Return (X, Y) of the center of cell containing provided text 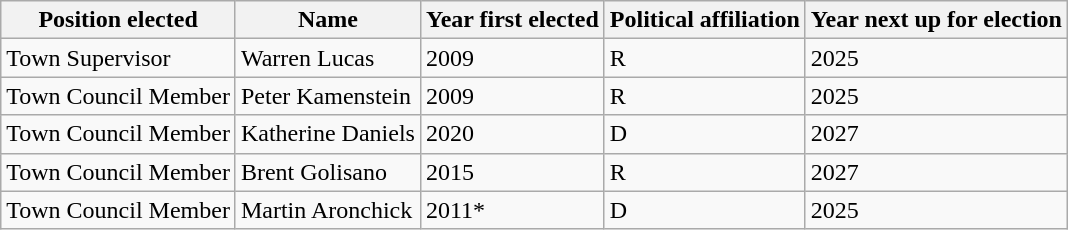
Political affiliation (704, 20)
2011* (512, 210)
Year first elected (512, 20)
2015 (512, 172)
Position elected (118, 20)
2020 (512, 134)
Peter Kamenstein (328, 96)
Katherine Daniels (328, 134)
Brent Golisano (328, 172)
Town Supervisor (118, 58)
Year next up for election (936, 20)
Martin Aronchick (328, 210)
Name (328, 20)
Warren Lucas (328, 58)
